Detect which cell encompasses the target text, then output its [x, y] center coordinate. 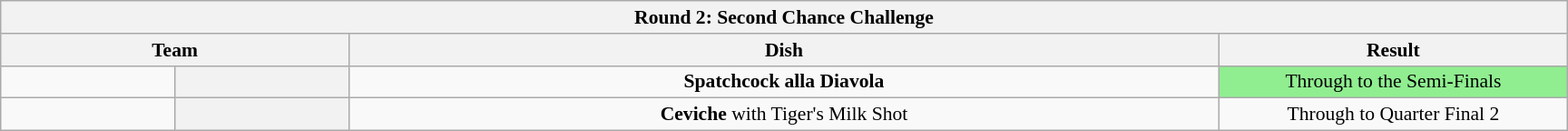
Dish [784, 50]
Round 2: Second Chance Challenge [784, 17]
Team [175, 50]
Spatchcock alla Diavola [784, 82]
Ceviche with Tiger's Milk Shot [784, 115]
Through to the Semi-Finals [1394, 82]
Through to Quarter Final 2 [1394, 115]
Result [1394, 50]
